Extract the [X, Y] coordinate from the center of the cell holding the provided text.  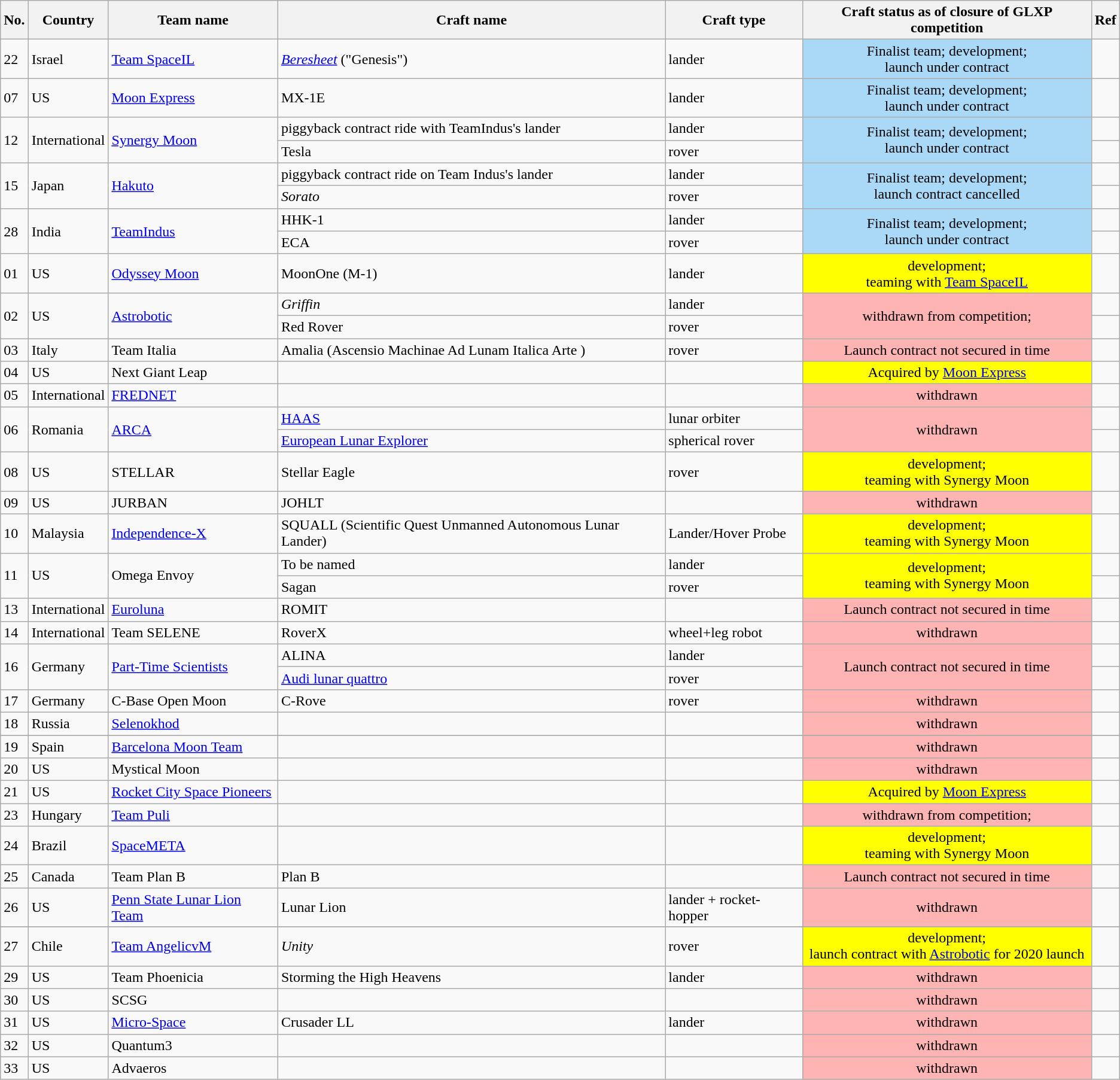
Finalist team; development;launch contract cancelled [946, 185]
Audi lunar quattro [471, 678]
Penn State Lunar Lion Team [193, 907]
03 [14, 350]
Moon Express [193, 98]
08 [14, 471]
development;teaming with Team SpaceIL [946, 273]
Team Italia [193, 350]
09 [14, 503]
ARCA [193, 430]
Romania [68, 430]
15 [14, 185]
12 [14, 140]
Ref [1106, 20]
ROMIT [471, 610]
MX-1E [471, 98]
Unity [471, 947]
Team Phoenicia [193, 977]
Team name [193, 20]
Red Rover [471, 327]
Team SpaceIL [193, 59]
lunar orbiter [734, 418]
33 [14, 1068]
Spain [68, 746]
Country [68, 20]
Omega Envoy [193, 576]
07 [14, 98]
Hungary [68, 815]
RoverX [471, 632]
Advaeros [193, 1068]
14 [14, 632]
04 [14, 373]
Craft type [734, 20]
Brazil [68, 846]
Griffin [471, 304]
TeamIndus [193, 231]
02 [14, 315]
Canada [68, 877]
Craft name [471, 20]
Micro-Space [193, 1023]
Plan B [471, 877]
Team SELENE [193, 632]
19 [14, 746]
Barcelona Moon Team [193, 746]
Team Puli [193, 815]
Team Plan B [193, 877]
Sagan [471, 587]
26 [14, 907]
Lander/Hover Probe [734, 534]
05 [14, 396]
spherical rover [734, 441]
01 [14, 273]
Synergy Moon [193, 140]
FREDNET [193, 396]
Craft status as of closure of GLXP competition [946, 20]
Hakuto [193, 185]
C-Rove [471, 701]
To be named [471, 564]
Russia [68, 723]
Euroluna [193, 610]
Rocket City Space Pioneers [193, 792]
No. [14, 20]
16 [14, 667]
Amalia (Ascensio Machinae Ad Lunam Italica Arte ) [471, 350]
piggyback contract ride on Team Indus's lander [471, 174]
Sorato [471, 197]
lander + rocket-hopper [734, 907]
17 [14, 701]
development;launch contract with Astrobotic for 2020 launch [946, 947]
11 [14, 576]
27 [14, 947]
JOHLT [471, 503]
India [68, 231]
Quantum3 [193, 1045]
Odyssey Moon [193, 273]
Israel [68, 59]
28 [14, 231]
29 [14, 977]
06 [14, 430]
22 [14, 59]
SQUALL (Scientific Quest Unmanned Autonomous Lunar Lander) [471, 534]
C-Base Open Moon [193, 701]
HAAS [471, 418]
Crusader LL [471, 1023]
13 [14, 610]
MoonOne (M-1) [471, 273]
Team AngelicvM [193, 947]
Astrobotic [193, 315]
STELLAR [193, 471]
piggyback contract ride with TeamIndus's lander [471, 129]
Storming the High Heavens [471, 977]
Selenokhod [193, 723]
JURBAN [193, 503]
18 [14, 723]
Malaysia [68, 534]
10 [14, 534]
23 [14, 815]
24 [14, 846]
30 [14, 1000]
Chile [68, 947]
Part-Time Scientists [193, 667]
Stellar Eagle [471, 471]
32 [14, 1045]
Beresheet ("Genesis") [471, 59]
SCSG [193, 1000]
31 [14, 1023]
ALINA [471, 655]
20 [14, 769]
ECA [471, 242]
wheel+leg robot [734, 632]
Tesla [471, 151]
European Lunar Explorer [471, 441]
Lunar Lion [471, 907]
Italy [68, 350]
21 [14, 792]
Independence-X [193, 534]
HHK-1 [471, 220]
Mystical Moon [193, 769]
Next Giant Leap [193, 373]
Japan [68, 185]
25 [14, 877]
SpaceMETA [193, 846]
